Identify which cell holds the provided text, then report its (x, y) central coordinate. 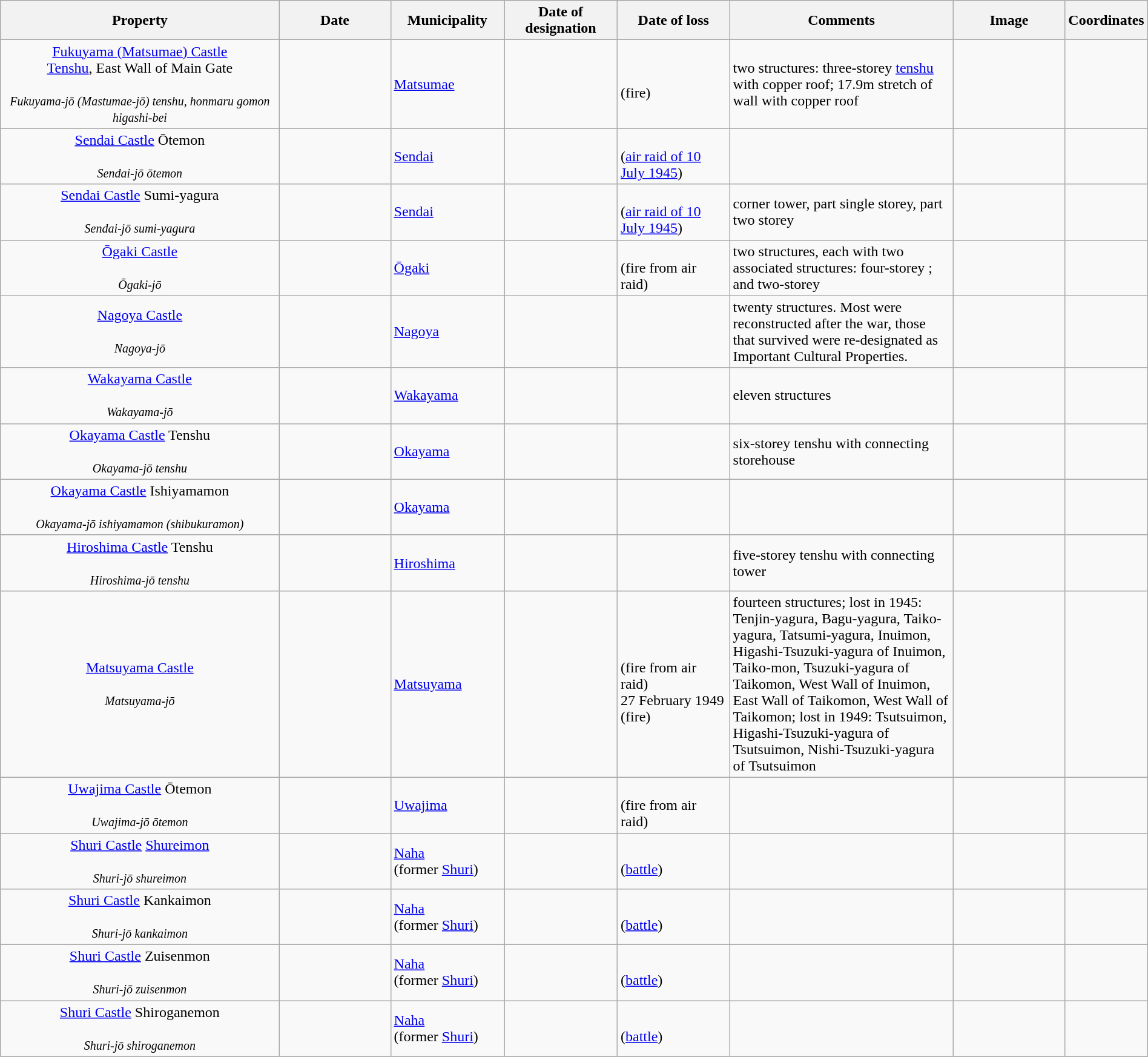
(fire) (673, 84)
twenty structures. Most were reconstructed after the war, those that survived were re-designated as Important Cultural Properties. (842, 332)
Matsuyama CastleMatsuyama-jō (140, 684)
eleven structures (842, 396)
Municipality (447, 21)
Date (335, 21)
Comments (842, 21)
Okayama Castle TenshuOkayama-jō tenshu (140, 451)
Uwajima (447, 805)
Coordinates (1106, 21)
Matsumae (447, 84)
Ōgaki CastleŌgaki-jō (140, 268)
six-storey tenshu with connecting storehouse (842, 451)
Shuri Castle KankaimonShuri-jō kankaimon (140, 917)
Fukuyama (Matsumae) CastleTenshu, East Wall of Main GateFukuyama-jō (Mastumae-jō) tenshu, honmaru gomon higashi-bei (140, 84)
two structures: three-storey tenshu with copper roof; 17.9m stretch of wall with copper roof (842, 84)
two structures, each with two associated structures: four-storey ; and two-storey (842, 268)
Image (1009, 21)
Shuri Castle ZuisenmonShuri-jō zuisenmon (140, 973)
Date of loss (673, 21)
Wakayama (447, 396)
Sendai Castle Sumi-yaguraSendai-jō sumi-yagura (140, 212)
Nagoya CastleNagoya-jō (140, 332)
Nagoya (447, 332)
Date of designation (561, 21)
Wakayama CastleWakayama-jō (140, 396)
Ōgaki (447, 268)
Uwajima Castle ŌtemonUwajima-jō ōtemon (140, 805)
Shuri Castle ShiroganemonShuri-jō shiroganemon (140, 1029)
Hiroshima Castle TenshuHiroshima-jō tenshu (140, 563)
Shuri Castle ShureimonShuri-jō shureimon (140, 861)
Matsuyama (447, 684)
Okayama Castle IshiyamamonOkayama-jō ishiyamamon (shibukuramon) (140, 507)
five-storey tenshu with connecting tower (842, 563)
Property (140, 21)
Sendai Castle ŌtemonSendai-jō ōtemon (140, 156)
(fire from air raid)27 February 1949(fire) (673, 684)
corner tower, part single storey, part two storey (842, 212)
Hiroshima (447, 563)
